Detect which cell encompasses the target text, then output its (X, Y) center coordinate. 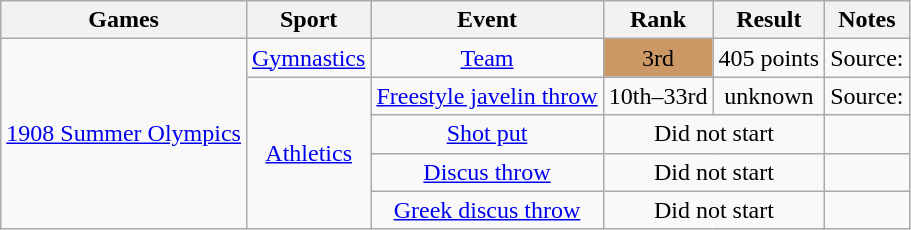
Athletics (308, 153)
Rank (658, 20)
Gymnastics (308, 58)
Notes (867, 20)
Freestyle javelin throw (487, 96)
Games (124, 20)
Discus throw (487, 172)
10th–33rd (658, 96)
unknown (769, 96)
Result (769, 20)
Sport (308, 20)
Greek discus throw (487, 210)
1908 Summer Olympics (124, 134)
Shot put (487, 134)
405 points (769, 58)
3rd (658, 58)
Event (487, 20)
Team (487, 58)
